Extract the [x, y] coordinate from the center of the cell holding the provided text.  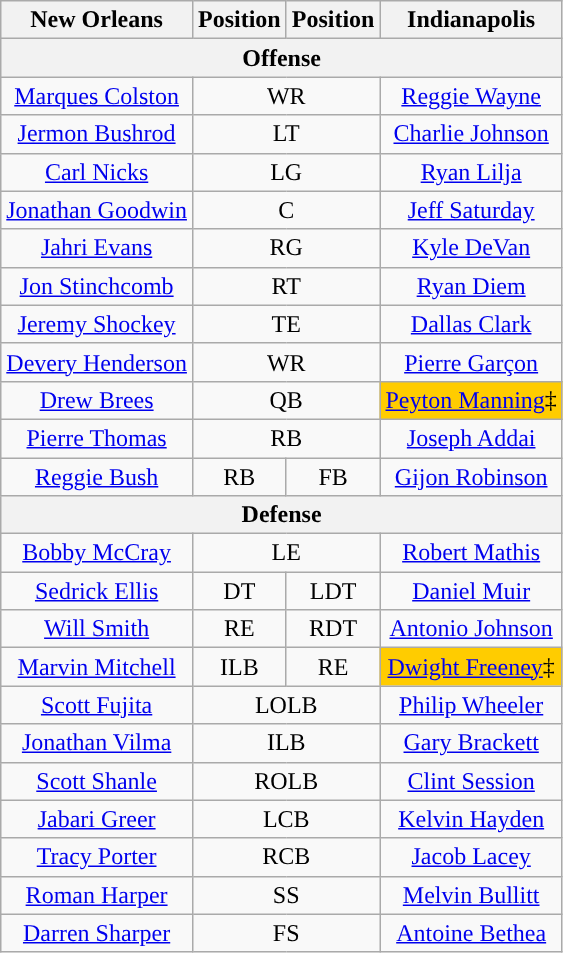
Pierre Garçon [471, 362]
Jermon Bushrod [97, 134]
LDT [333, 591]
RG [286, 248]
Roman Harper [97, 895]
LG [286, 172]
Philip Wheeler [471, 705]
Bobby McCray [97, 553]
Gijon Robinson [471, 477]
Kelvin Hayden [471, 819]
New Orleans [97, 20]
RCB [286, 857]
Charlie Johnson [471, 134]
Ryan Lilja [471, 172]
C [286, 210]
Scott Fujita [97, 705]
Indianapolis [471, 20]
Jacob Lacey [471, 857]
Jabari Greer [97, 819]
LCB [286, 819]
Tracy Porter [97, 857]
Peyton Manning‡ [471, 400]
Reggie Wayne [471, 96]
Gary Brackett [471, 743]
ROLB [286, 781]
Jahri Evans [97, 248]
Carl Nicks [97, 172]
Reggie Bush [97, 477]
Antonio Johnson [471, 629]
Defense [282, 515]
Jeff Saturday [471, 210]
TE [286, 324]
LOLB [286, 705]
Clint Session [471, 781]
Drew Brees [97, 400]
Jon Stinchcomb [97, 286]
Dwight Freeney‡ [471, 667]
Pierre Thomas [97, 438]
Joseph Addai [471, 438]
Darren Sharper [97, 933]
LE [286, 553]
QB [286, 400]
Antoine Bethea [471, 933]
Daniel Muir [471, 591]
Scott Shanle [97, 781]
Kyle DeVan [471, 248]
RDT [333, 629]
Marvin Mitchell [97, 667]
LT [286, 134]
Jonathan Goodwin [97, 210]
Sedrick Ellis [97, 591]
RT [286, 286]
Dallas Clark [471, 324]
Robert Mathis [471, 553]
FS [286, 933]
Melvin Bullitt [471, 895]
Offense [282, 58]
Ryan Diem [471, 286]
Marques Colston [97, 96]
Jeremy Shockey [97, 324]
Devery Henderson [97, 362]
Jonathan Vilma [97, 743]
Will Smith [97, 629]
SS [286, 895]
DT [239, 591]
FB [333, 477]
